Find where the given text appears and provide that cell's center as (X, Y) coordinate. 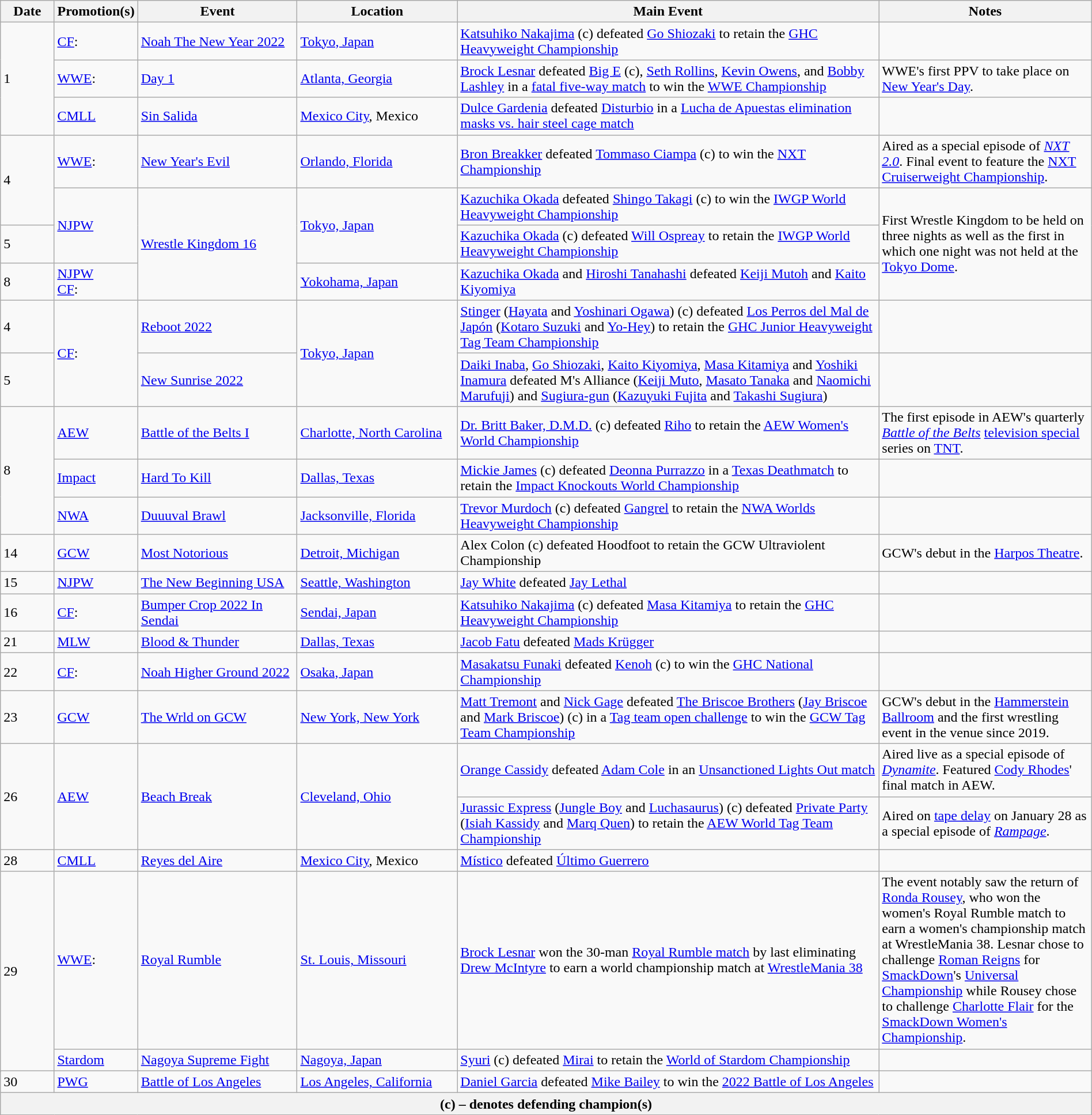
15 (28, 583)
Charlotte, North Carolina (377, 433)
Sendai, Japan (377, 613)
Nagoya, Japan (377, 1060)
Daniel Garcia defeated Mike Bailey to win the 2022 Battle of Los Angeles (668, 1082)
PWG (96, 1082)
Royal Rumble (218, 960)
Osaka, Japan (377, 672)
26 (28, 797)
Main Event (668, 12)
Aired as a special episode of NXT 2.0. Final event to feature the NXT Cruiserweight Championship. (985, 161)
Wrestle Kingdom 16 (218, 244)
Místico defeated Último Guerrero (668, 860)
MLW (96, 642)
21 (28, 642)
Seattle, Washington (377, 583)
Jacksonville, Florida (377, 515)
1 (28, 78)
New Sunrise 2022 (218, 380)
23 (28, 717)
The Wrld on GCW (218, 717)
GCW's debut in the Hammerstein Ballroom and the first wrestling event in the venue since 2019. (985, 717)
Aired live as a special episode of Dynamite. Featured Cody Rhodes' final match in AEW. (985, 770)
Bron Breakker defeated Tommaso Ciampa (c) to win the NXT Championship (668, 161)
First Wrestle Kingdom to be held on three nights as well as the first in which one night was not held at the Tokyo Dome. (985, 244)
16 (28, 613)
Blood & Thunder (218, 642)
Nagoya Supreme Fight (218, 1060)
The first episode in AEW's quarterly Battle of the Belts television special series on TNT. (985, 433)
Kazuchika Okada (c) defeated Will Ospreay to retain the IWGP World Heavyweight Championship (668, 244)
Orange Cassidy defeated Adam Cole in an Unsanctioned Lights Out match (668, 770)
Detroit, Michigan (377, 553)
29 (28, 971)
Most Notorious (218, 553)
(c) – denotes defending champion(s) (546, 1103)
Stardom (96, 1060)
GCW's debut in the Harpos Theatre. (985, 553)
Jay White defeated Jay Lethal (668, 583)
Alex Colon (c) defeated Hoodfoot to retain the GCW Ultraviolent Championship (668, 553)
Sin Salida (218, 116)
Duuuval Brawl (218, 515)
Mickie James (c) defeated Deonna Purrazzo in a Texas Deathmatch to retain the Impact Knockouts World Championship (668, 478)
Kazuchika Okada and Hiroshi Tanahashi defeated Keiji Mutoh and Kaito Kiyomiya (668, 281)
30 (28, 1082)
Los Angeles, California (377, 1082)
Yokohama, Japan (377, 281)
Battle of Los Angeles (218, 1082)
New York, New York (377, 717)
New Year's Evil (218, 161)
Dr. Britt Baker, D.M.D. (c) defeated Riho to retain the AEW Women's World Championship (668, 433)
Aired on tape delay on January 28 as a special episode of Rampage. (985, 823)
Event (218, 12)
28 (28, 860)
Notes (985, 12)
Dulce Gardenia defeated Disturbio in a Lucha de Apuestas elimination masks vs. hair steel cage match (668, 116)
Jurassic Express (Jungle Boy and Luchasaurus) (c) defeated Private Party (Isiah Kassidy and Marq Quen) to retain the AEW World Tag Team Championship (668, 823)
Day 1 (218, 78)
14 (28, 553)
NJPWCF: (96, 281)
Noah The New Year 2022 (218, 41)
NWA (96, 515)
22 (28, 672)
Orlando, Florida (377, 161)
Brock Lesnar defeated Big E (c), Seth Rollins, Kevin Owens, and Bobby Lashley in a fatal five-way match to win the WWE Championship (668, 78)
Atlanta, Georgia (377, 78)
Jacob Fatu defeated Mads Krügger (668, 642)
Masakatsu Funaki defeated Kenoh (c) to win the GHC National Championship (668, 672)
Impact (96, 478)
Syuri (c) defeated Mirai to retain the World of Stardom Championship (668, 1060)
The New Beginning USA (218, 583)
Promotion(s) (96, 12)
WWE's first PPV to take place on New Year's Day. (985, 78)
Katsuhiko Nakajima (c) defeated Masa Kitamiya to retain the GHC Heavyweight Championship (668, 613)
Reyes del Aire (218, 860)
Katsuhiko Nakajima (c) defeated Go Shiozaki to retain the GHC Heavyweight Championship (668, 41)
Battle of the Belts I (218, 433)
Cleveland, Ohio (377, 797)
Noah Higher Ground 2022 (218, 672)
Reboot 2022 (218, 327)
Brock Lesnar won the 30-man Royal Rumble match by last eliminating Drew McIntyre to earn a world championship match at WrestleMania 38 (668, 960)
Date (28, 12)
Kazuchika Okada defeated Shingo Takagi (c) to win the IWGP World Heavyweight Championship (668, 206)
Beach Break (218, 797)
Hard To Kill (218, 478)
Location (377, 12)
Bumper Crop 2022 In Sendai (218, 613)
Trevor Murdoch (c) defeated Gangrel to retain the NWA Worlds Heavyweight Championship (668, 515)
St. Louis, Missouri (377, 960)
